Return [X, Y] of the center of cell containing provided text 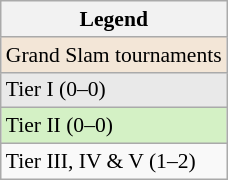
Tier I (0–0) [114, 90]
Legend [114, 19]
Tier II (0–0) [114, 126]
Grand Slam tournaments [114, 55]
Tier III, IV & V (1–2) [114, 162]
